Capture the cell that displays the provided text and extract its [x, y] central coordinate. 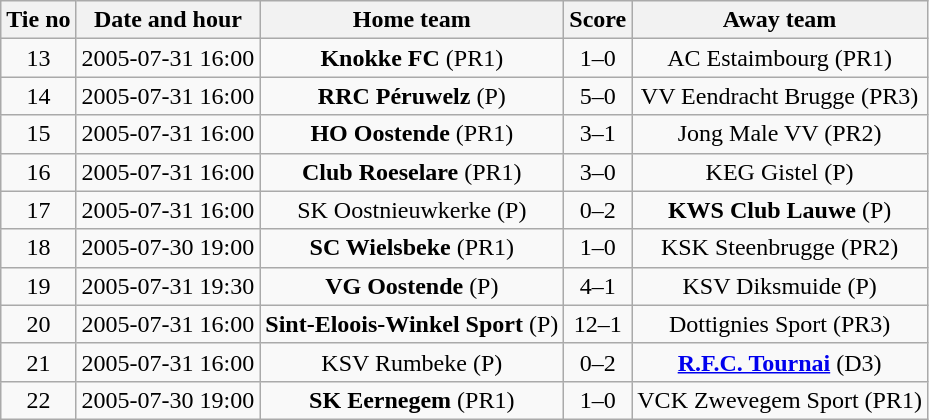
Dottignies Sport (PR3) [780, 324]
13 [38, 58]
Home team [412, 20]
Date and hour [168, 20]
Club Roeselare (PR1) [412, 172]
KWS Club Lauwe (P) [780, 210]
VV Eendracht Brugge (PR3) [780, 96]
18 [38, 248]
Away team [780, 20]
22 [38, 400]
16 [38, 172]
Score [598, 20]
KEG Gistel (P) [780, 172]
14 [38, 96]
SK Oostnieuwkerke (P) [412, 210]
3–1 [598, 134]
RRC Péruwelz (P) [412, 96]
21 [38, 362]
12–1 [598, 324]
VCK Zwevegem Sport (PR1) [780, 400]
Knokke FC (PR1) [412, 58]
KSV Rumbeke (P) [412, 362]
HO Oostende (PR1) [412, 134]
20 [38, 324]
SC Wielsbeke (PR1) [412, 248]
SK Eernegem (PR1) [412, 400]
15 [38, 134]
17 [38, 210]
4–1 [598, 286]
5–0 [598, 96]
Sint-Eloois-Winkel Sport (P) [412, 324]
3–0 [598, 172]
R.F.C. Tournai (D3) [780, 362]
19 [38, 286]
2005-07-31 19:30 [168, 286]
KSK Steenbrugge (PR2) [780, 248]
Jong Male VV (PR2) [780, 134]
Tie no [38, 20]
VG Oostende (P) [412, 286]
KSV Diksmuide (P) [780, 286]
AC Estaimbourg (PR1) [780, 58]
